Extract the [x, y] coordinate from the center of the cell holding the provided text.  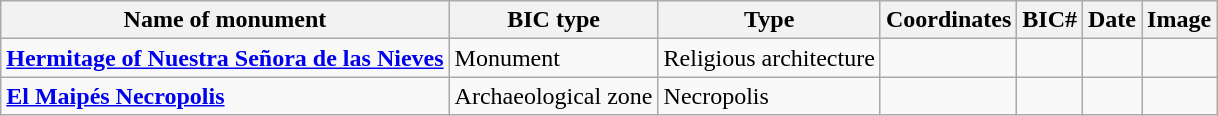
Hermitage of Nuestra Señora de las Nieves [225, 58]
Name of monument [225, 20]
Type [769, 20]
El Maipés Necropolis [225, 96]
BIC type [554, 20]
Image [1180, 20]
Archaeological zone [554, 96]
Date [1112, 20]
Coordinates [948, 20]
BIC# [1050, 20]
Necropolis [769, 96]
Religious architecture [769, 58]
Monument [554, 58]
